Locate the cell with the specified text and output its (X, Y) center coordinate. 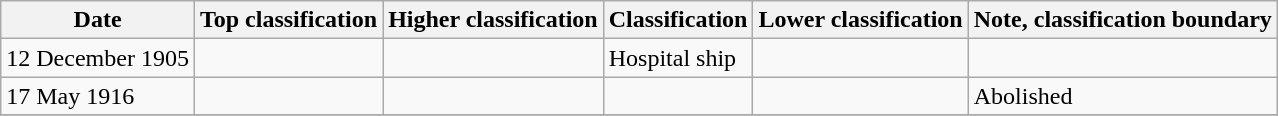
Date (98, 20)
Lower classification (860, 20)
Abolished (1122, 96)
Higher classification (494, 20)
Note, classification boundary (1122, 20)
12 December 1905 (98, 58)
Top classification (288, 20)
Hospital ship (678, 58)
Classification (678, 20)
17 May 1916 (98, 96)
